Find where the given text appears and provide that cell's center as [x, y] coordinate. 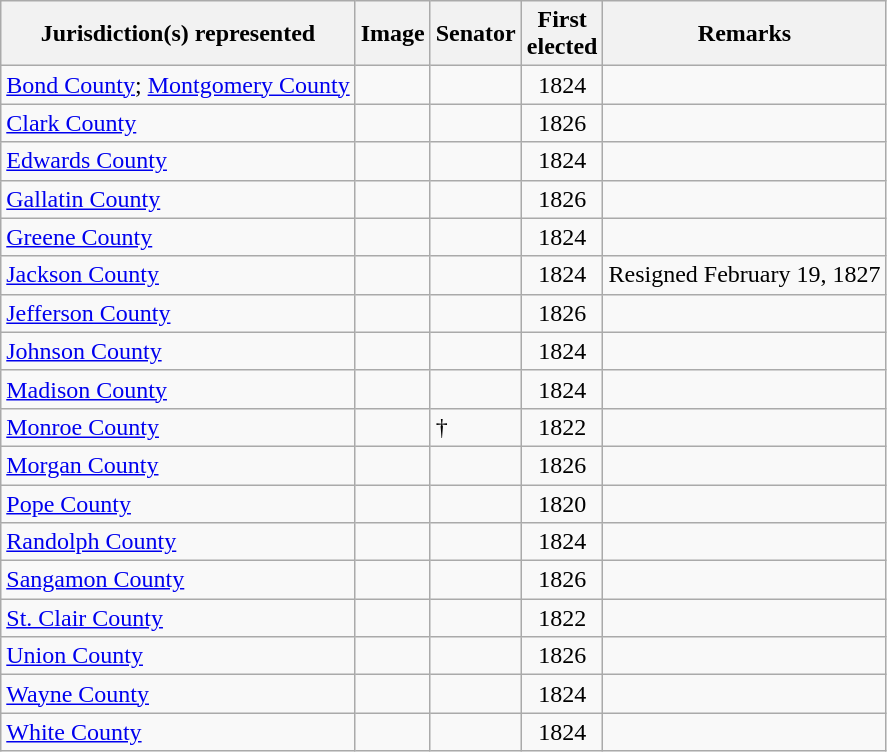
Clark County [178, 123]
Greene County [178, 237]
St. Clair County [178, 618]
Bond County; Montgomery County [178, 85]
Jackson County [178, 275]
Image [392, 34]
Union County [178, 656]
1820 [562, 503]
Jurisdiction(s) represented [178, 34]
Jefferson County [178, 313]
Wayne County [178, 694]
Randolph County [178, 542]
Sangamon County [178, 580]
Pope County [178, 503]
Resigned February 19, 1827 [744, 275]
Edwards County [178, 161]
† [476, 427]
Senator [476, 34]
Madison County [178, 389]
White County [178, 732]
Monroe County [178, 427]
Johnson County [178, 351]
Morgan County [178, 465]
Remarks [744, 34]
Firstelected [562, 34]
Gallatin County [178, 199]
